Pinpoint the cell where the given text exists, returning its [X, Y] midpoint coordinate. 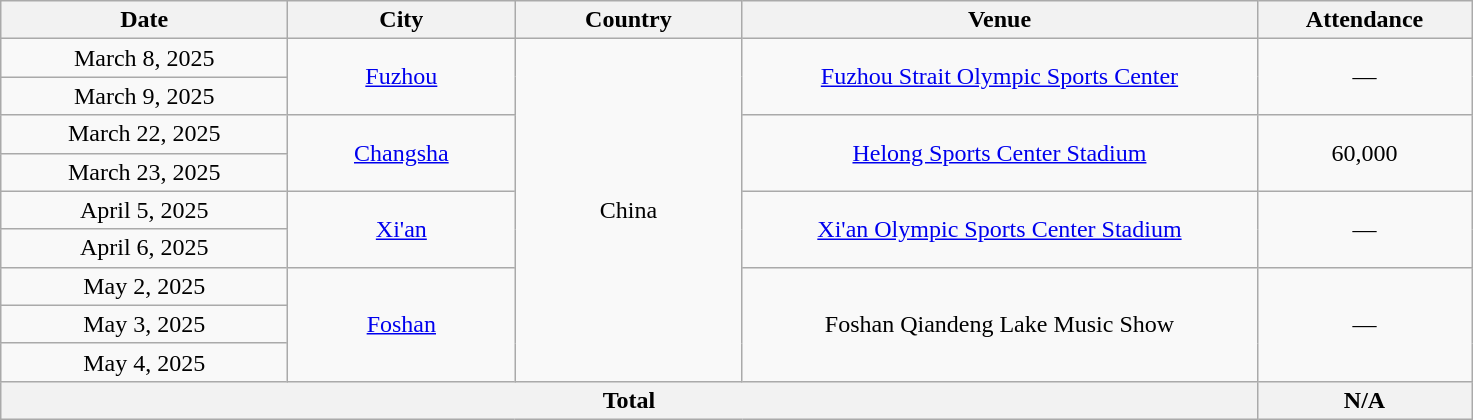
Xi'an Olympic Sports Center Stadium [1000, 229]
Fuzhou Strait Olympic Sports Center [1000, 77]
May 2, 2025 [144, 286]
Foshan Qiandeng Lake Music Show [1000, 324]
China [628, 210]
N/A [1364, 400]
Changsha [402, 153]
60,000 [1364, 153]
May 3, 2025 [144, 324]
City [402, 20]
Total [629, 400]
Xi'an [402, 229]
March 8, 2025 [144, 58]
Attendance [1364, 20]
Country [628, 20]
March 9, 2025 [144, 96]
Date [144, 20]
March 23, 2025 [144, 172]
April 6, 2025 [144, 248]
Helong Sports Center Stadium [1000, 153]
May 4, 2025 [144, 362]
Foshan [402, 324]
Venue [1000, 20]
March 22, 2025 [144, 134]
April 5, 2025 [144, 210]
Fuzhou [402, 77]
